Identify which cell holds the provided text, then report its (x, y) central coordinate. 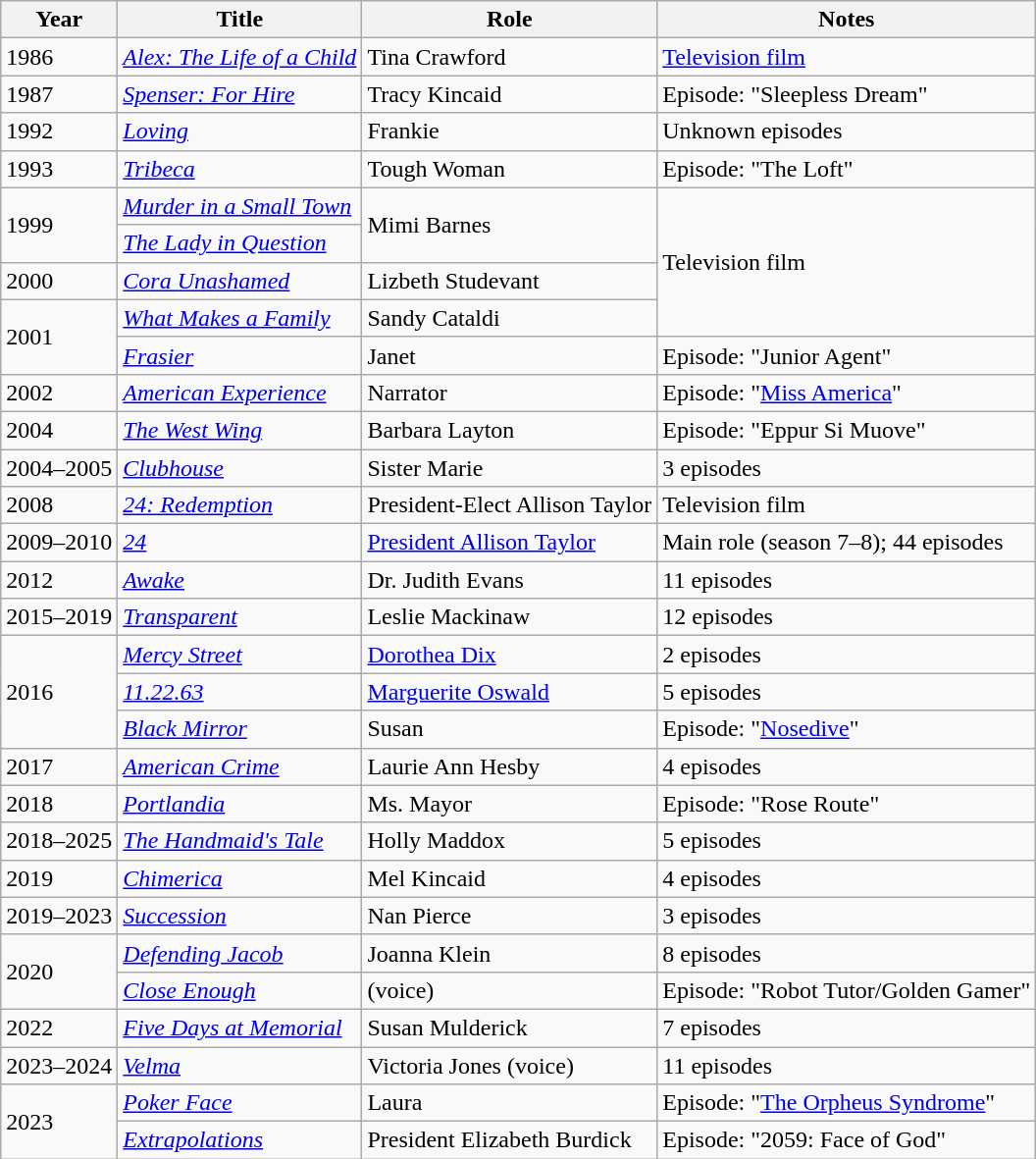
Laurie Ann Hesby (510, 766)
Five Days at Memorial (239, 1027)
2 episodes (847, 655)
Episode: "Nosedive" (847, 729)
Victoria Jones (voice) (510, 1065)
Episode: "2059: Face of God" (847, 1140)
Close Enough (239, 990)
Marguerite Oswald (510, 692)
Succession (239, 916)
Frasier (239, 355)
24: Redemption (239, 505)
24 (239, 543)
Narrator (510, 393)
Mercy Street (239, 655)
Tough Woman (510, 169)
President Allison Taylor (510, 543)
Episode: "Miss America" (847, 393)
2017 (59, 766)
2000 (59, 281)
7 episodes (847, 1027)
Susan Mulderick (510, 1027)
Episode: "Eppur Si Muove" (847, 430)
Black Mirror (239, 729)
Cora Unashamed (239, 281)
American Experience (239, 393)
Poker Face (239, 1103)
The West Wing (239, 430)
2019 (59, 878)
2019–2023 (59, 916)
Episode: "Robot Tutor/Golden Gamer" (847, 990)
1999 (59, 225)
1987 (59, 94)
Role (510, 20)
Holly Maddox (510, 841)
2004–2005 (59, 468)
Leslie Mackinaw (510, 617)
Portlandia (239, 804)
The Lady in Question (239, 243)
2018–2025 (59, 841)
2004 (59, 430)
Episode: "Junior Agent" (847, 355)
What Makes a Family (239, 318)
Mimi Barnes (510, 225)
Tina Crawford (510, 57)
Barbara Layton (510, 430)
Episode: "The Orpheus Syndrome" (847, 1103)
Lizbeth Studevant (510, 281)
12 episodes (847, 617)
President Elizabeth Burdick (510, 1140)
Spenser: For Hire (239, 94)
11.22.63 (239, 692)
Tribeca (239, 169)
President-Elect Allison Taylor (510, 505)
Laura (510, 1103)
Murder in a Small Town (239, 206)
Nan Pierce (510, 916)
Notes (847, 20)
Main role (season 7–8); 44 episodes (847, 543)
Title (239, 20)
2022 (59, 1027)
2023 (59, 1122)
2009–2010 (59, 543)
Clubhouse (239, 468)
Chimerica (239, 878)
1993 (59, 169)
2001 (59, 337)
Sister Marie (510, 468)
Susan (510, 729)
(voice) (510, 990)
The Handmaid's Tale (239, 841)
1986 (59, 57)
2012 (59, 580)
American Crime (239, 766)
Alex: The Life of a Child (239, 57)
2018 (59, 804)
Velma (239, 1065)
Mel Kincaid (510, 878)
2016 (59, 692)
1992 (59, 132)
Transparent (239, 617)
Extrapolations (239, 1140)
2008 (59, 505)
Dr. Judith Evans (510, 580)
2002 (59, 393)
Ms. Mayor (510, 804)
Episode: "The Loft" (847, 169)
Loving (239, 132)
Sandy Cataldi (510, 318)
Episode: "Rose Route" (847, 804)
Tracy Kincaid (510, 94)
Dorothea Dix (510, 655)
Janet (510, 355)
2020 (59, 972)
Awake (239, 580)
2023–2024 (59, 1065)
Defending Jacob (239, 953)
Joanna Klein (510, 953)
Unknown episodes (847, 132)
Year (59, 20)
8 episodes (847, 953)
Frankie (510, 132)
Episode: "Sleepless Dream" (847, 94)
2015–2019 (59, 617)
